Detect which cell encompasses the target text, then output its [x, y] center coordinate. 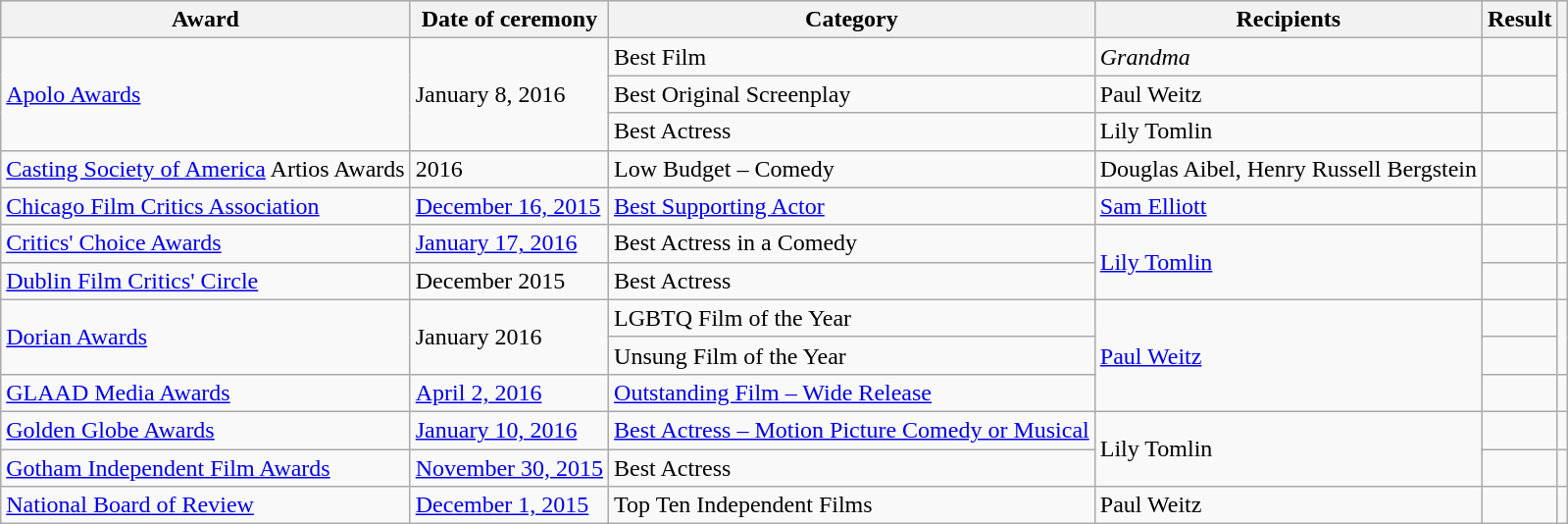
Sam Elliott [1289, 206]
Dublin Film Critics' Circle [206, 281]
Critics' Choice Awards [206, 243]
Best Film [852, 57]
Golden Globe Awards [206, 430]
January 10, 2016 [509, 430]
Best Actress – Motion Picture Comedy or Musical [852, 430]
National Board of Review [206, 505]
Recipients [1289, 20]
Date of ceremony [509, 20]
Douglas Aibel, Henry Russell Bergstein [1289, 169]
Best Supporting Actor [852, 206]
January 17, 2016 [509, 243]
Award [206, 20]
April 2, 2016 [509, 393]
Category [852, 20]
Casting Society of America Artios Awards [206, 169]
Gotham Independent Film Awards [206, 468]
Unsung Film of the Year [852, 355]
Result [1520, 20]
January 8, 2016 [509, 94]
December 2015 [509, 281]
December 16, 2015 [509, 206]
Top Ten Independent Films [852, 505]
LGBTQ Film of the Year [852, 318]
Outstanding Film – Wide Release [852, 393]
Best Original Screenplay [852, 94]
Chicago Film Critics Association [206, 206]
December 1, 2015 [509, 505]
November 30, 2015 [509, 468]
Best Actress in a Comedy [852, 243]
2016 [509, 169]
Grandma [1289, 57]
Low Budget – Comedy [852, 169]
GLAAD Media Awards [206, 393]
Apolo Awards [206, 94]
Dorian Awards [206, 337]
January 2016 [509, 337]
